Find where the given text appears and provide that cell's center as [x, y] coordinate. 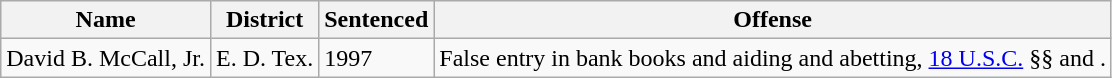
False entry in bank books and aiding and abetting, 18 U.S.C. §§ and . [773, 58]
Offense [773, 20]
Sentenced [376, 20]
E. D. Tex. [264, 58]
Name [106, 20]
District [264, 20]
1997 [376, 58]
David B. McCall, Jr. [106, 58]
